Extract the (X, Y) coordinate from the center of the cell holding the provided text.  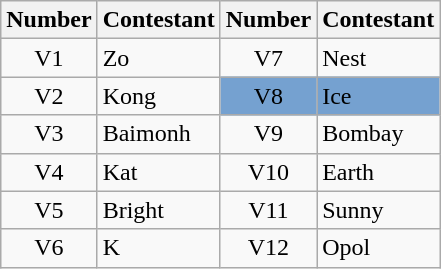
Ice (378, 96)
Kong (158, 96)
V10 (268, 172)
Bombay (378, 134)
V5 (49, 210)
V4 (49, 172)
V8 (268, 96)
K (158, 248)
V7 (268, 58)
V9 (268, 134)
V12 (268, 248)
Baimonh (158, 134)
Nest (378, 58)
V6 (49, 248)
Opol (378, 248)
V2 (49, 96)
Kat (158, 172)
V1 (49, 58)
Earth (378, 172)
Sunny (378, 210)
Zo (158, 58)
V11 (268, 210)
V3 (49, 134)
Bright (158, 210)
